Determine the [X, Y] coordinate at the center of the cell enclosing the given text.  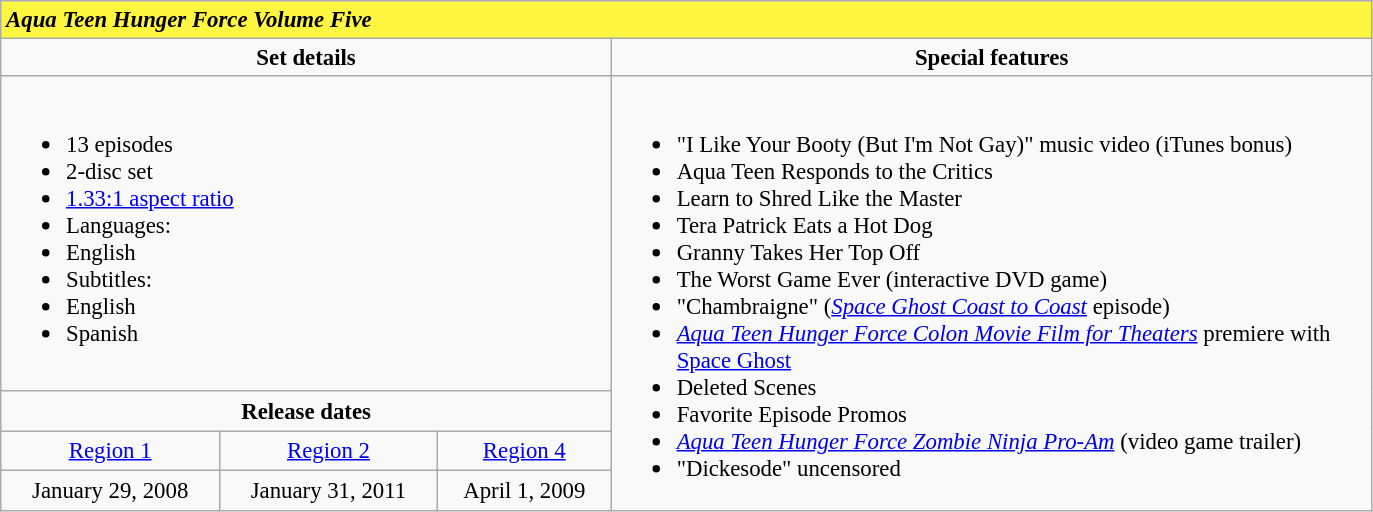
Release dates [306, 411]
Set details [306, 58]
13 episodes2-disc set1.33:1 aspect ratioLanguages:EnglishSubtitles:EnglishSpanish [306, 234]
Special features [992, 58]
Region 2 [329, 451]
Region 4 [524, 451]
January 29, 2008 [110, 491]
Aqua Teen Hunger Force Volume Five [686, 20]
April 1, 2009 [524, 491]
January 31, 2011 [329, 491]
Region 1 [110, 451]
